Extract the (x, y) coordinate from the center of the cell holding the provided text.  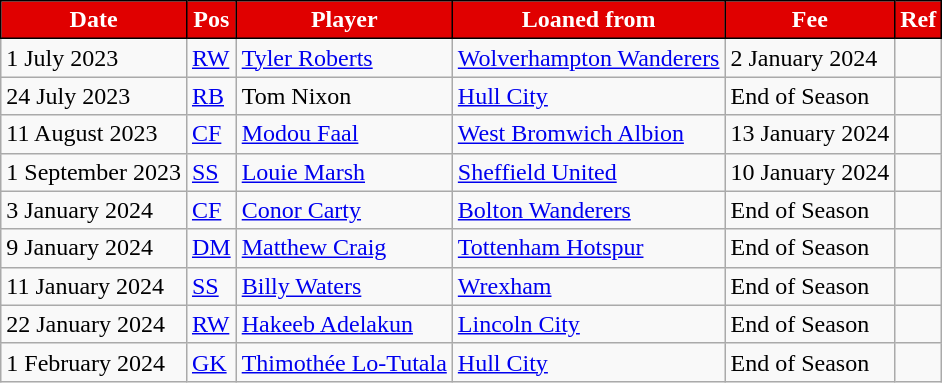
9 January 2024 (94, 248)
3 January 2024 (94, 210)
11 August 2023 (94, 134)
DM (211, 248)
13 January 2024 (810, 134)
Fee (810, 20)
Player (344, 20)
Modou Faal (344, 134)
Thimothée Lo-Tutala (344, 362)
Louie Marsh (344, 172)
Conor Carty (344, 210)
11 January 2024 (94, 286)
Pos (211, 20)
Tom Nixon (344, 96)
1 February 2024 (94, 362)
GK (211, 362)
Matthew Craig (344, 248)
Billy Waters (344, 286)
1 September 2023 (94, 172)
1 July 2023 (94, 58)
West Bromwich Albion (588, 134)
24 July 2023 (94, 96)
Tottenham Hotspur (588, 248)
22 January 2024 (94, 324)
RB (211, 96)
Loaned from (588, 20)
Lincoln City (588, 324)
Tyler Roberts (344, 58)
Hakeeb Adelakun (344, 324)
2 January 2024 (810, 58)
Wrexham (588, 286)
10 January 2024 (810, 172)
Bolton Wanderers (588, 210)
Ref (918, 20)
Wolverhampton Wanderers (588, 58)
Date (94, 20)
Sheffield United (588, 172)
